Identify which cell holds the provided text, then report its (x, y) central coordinate. 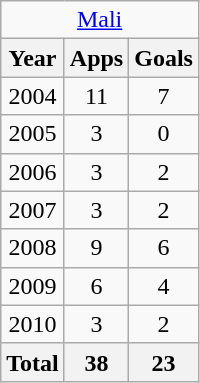
11 (96, 96)
Goals (164, 58)
Total (33, 362)
2009 (33, 286)
Mali (100, 20)
2005 (33, 134)
2010 (33, 324)
4 (164, 286)
38 (96, 362)
Year (33, 58)
2006 (33, 172)
2008 (33, 248)
Apps (96, 58)
9 (96, 248)
2007 (33, 210)
2004 (33, 96)
7 (164, 96)
23 (164, 362)
0 (164, 134)
